Return the (X, Y) coordinate for the center point of the cell that contains the specified text.  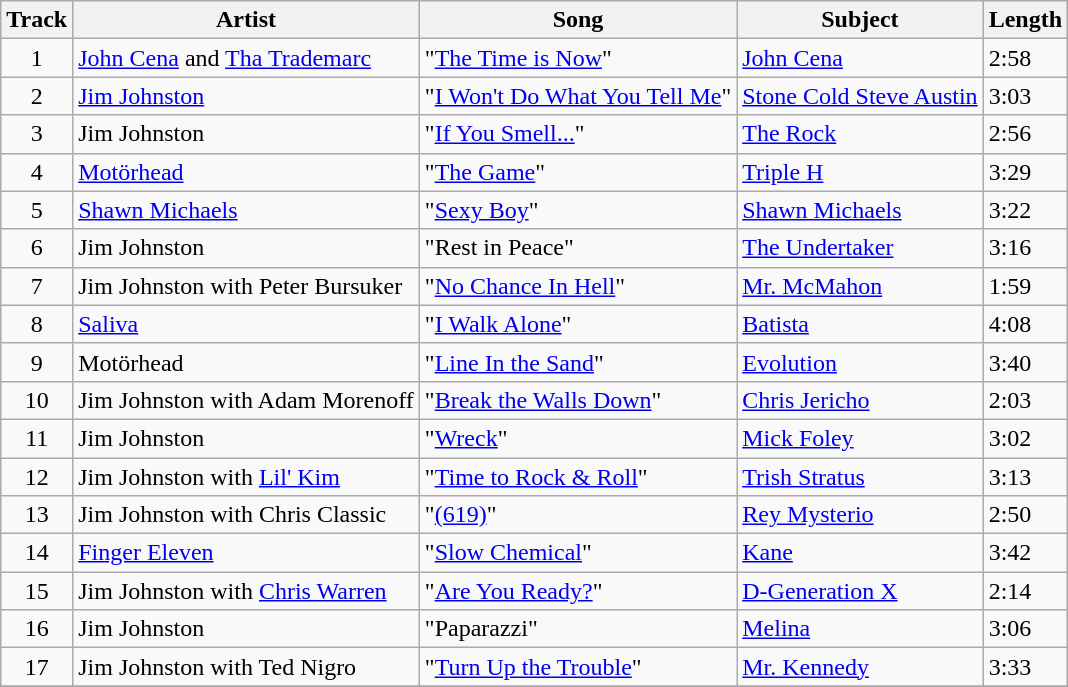
Finger Eleven (246, 553)
13 (37, 515)
"Sexy Boy" (578, 210)
Chris Jericho (860, 400)
2:58 (1025, 58)
"Paparazzi" (578, 629)
8 (37, 324)
3 (37, 134)
Jim Johnston with Chris Classic (246, 515)
"Time to Rock & Roll" (578, 477)
1:59 (1025, 286)
17 (37, 667)
2:50 (1025, 515)
The Undertaker (860, 248)
The Rock (860, 134)
Jim Johnston with Peter Bursuker (246, 286)
2 (37, 96)
3:40 (1025, 362)
14 (37, 553)
John Cena (860, 58)
3:13 (1025, 477)
"Slow Chemical" (578, 553)
3:42 (1025, 553)
3:06 (1025, 629)
7 (37, 286)
D-Generation X (860, 591)
Mr. McMahon (860, 286)
15 (37, 591)
10 (37, 400)
Rey Mysterio (860, 515)
Trish Stratus (860, 477)
Batista (860, 324)
"Wreck" (578, 438)
"If You Smell..." (578, 134)
3:33 (1025, 667)
2:56 (1025, 134)
Kane (860, 553)
"Are You Ready?" (578, 591)
5 (37, 210)
9 (37, 362)
3:29 (1025, 172)
"Rest in Peace" (578, 248)
"Line In the Sand" (578, 362)
Subject (860, 20)
Jim Johnston with Chris Warren (246, 591)
6 (37, 248)
11 (37, 438)
3:16 (1025, 248)
"The Time is Now" (578, 58)
1 (37, 58)
2:14 (1025, 591)
"I Won't Do What You Tell Me" (578, 96)
3:22 (1025, 210)
"I Walk Alone" (578, 324)
Jim Johnston with Adam Morenoff (246, 400)
Mick Foley (860, 438)
16 (37, 629)
Stone Cold Steve Austin (860, 96)
4:08 (1025, 324)
3:03 (1025, 96)
Song (578, 20)
John Cena and Tha Trademarc (246, 58)
Artist (246, 20)
4 (37, 172)
Jim Johnston with Ted Nigro (246, 667)
Triple H (860, 172)
Evolution (860, 362)
Saliva (246, 324)
"(619)" (578, 515)
Melina (860, 629)
12 (37, 477)
Track (37, 20)
Length (1025, 20)
"Break the Walls Down" (578, 400)
"No Chance In Hell" (578, 286)
Jim Johnston with Lil' Kim (246, 477)
3:02 (1025, 438)
"Turn Up the Trouble" (578, 667)
"The Game" (578, 172)
2:03 (1025, 400)
Mr. Kennedy (860, 667)
